Return (x, y) of the center of cell containing provided text 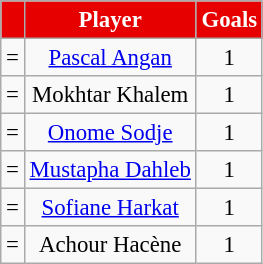
Player (110, 20)
Mustapha Dahleb (110, 170)
Onome Sodje (110, 133)
Goals (229, 20)
Sofiane Harkat (110, 208)
Mokhtar Khalem (110, 95)
Pascal Angan (110, 58)
Achour Hacène (110, 245)
